Provide the (x, y) coordinate of the cell's center where the given text is located.  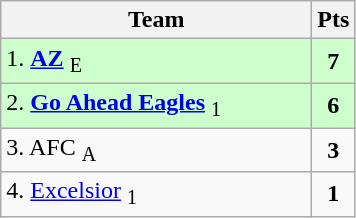
7 (334, 61)
6 (334, 105)
4. Excelsior 1 (156, 194)
1 (334, 194)
Team (156, 20)
1. AZ E (156, 61)
3 (334, 150)
3. AFC A (156, 150)
2. Go Ahead Eagles 1 (156, 105)
Pts (334, 20)
